Extract the [x, y] coordinate from the center of the cell holding the provided text.  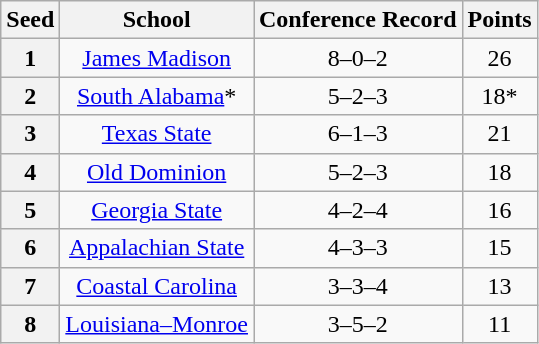
6–1–3 [358, 134]
7 [30, 286]
4–3–3 [358, 248]
2 [30, 96]
6 [30, 248]
Points [500, 20]
4–2–4 [358, 210]
8–0–2 [358, 58]
3–3–4 [358, 286]
Old Dominion [157, 172]
Seed [30, 20]
Coastal Carolina [157, 286]
26 [500, 58]
18 [500, 172]
13 [500, 286]
Conference Record [358, 20]
1 [30, 58]
5 [30, 210]
18* [500, 96]
South Alabama* [157, 96]
8 [30, 324]
Louisiana–Monroe [157, 324]
16 [500, 210]
Appalachian State [157, 248]
James Madison [157, 58]
School [157, 20]
Georgia State [157, 210]
3–5–2 [358, 324]
Texas State [157, 134]
3 [30, 134]
15 [500, 248]
21 [500, 134]
11 [500, 324]
4 [30, 172]
